Identify which cell holds the provided text, then report its (x, y) central coordinate. 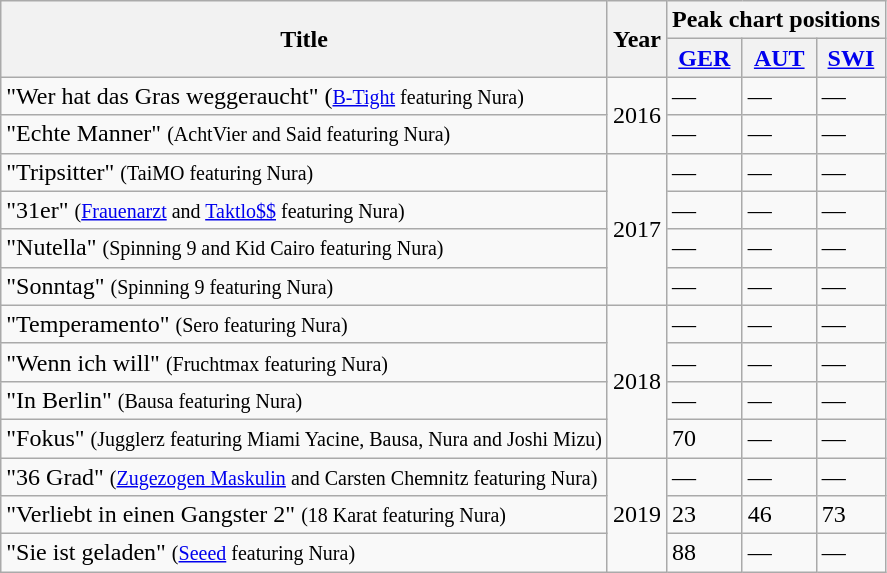
2017 (636, 229)
GER (705, 58)
SWI (850, 58)
Peak chart positions (776, 20)
46 (779, 515)
"Temperamento" (Sero featuring Nura) (304, 324)
"In Berlin" (Bausa featuring Nura) (304, 400)
"Wer hat das Gras weggeraucht" (B-Tight featuring Nura) (304, 96)
2016 (636, 115)
"31er" (Frauenarzt and Taktlo$$ featuring Nura) (304, 210)
"Fokus" (Jugglerz featuring Miami Yacine, Bausa, Nura and Joshi Mizu) (304, 438)
2018 (636, 381)
"Verliebt in einen Gangster 2" (18 Karat featuring Nura) (304, 515)
"Wenn ich will" (Fruchtmax featuring Nura) (304, 362)
88 (705, 553)
"36 Grad" (Zugezogen Maskulin and Carsten Chemnitz featuring Nura) (304, 477)
23 (705, 515)
73 (850, 515)
"Nutella" (Spinning 9 and Kid Cairo featuring Nura) (304, 248)
70 (705, 438)
AUT (779, 58)
2019 (636, 515)
"Tripsitter" (TaiMO featuring Nura) (304, 172)
"Echte Manner" (AchtVier and Said featuring Nura) (304, 134)
"Sie ist geladen" (Seeed featuring Nura) (304, 553)
Year (636, 39)
Title (304, 39)
"Sonntag" (Spinning 9 featuring Nura) (304, 286)
